Return the [x, y] coordinate for the center point of the cell that contains the specified text.  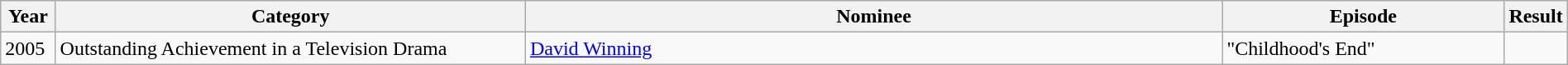
Nominee [873, 17]
2005 [28, 48]
Year [28, 17]
David Winning [873, 48]
Result [1536, 17]
Category [290, 17]
"Childhood's End" [1363, 48]
Episode [1363, 17]
Outstanding Achievement in a Television Drama [290, 48]
